Return the [X, Y] coordinate for the center point of the cell that contains the specified text.  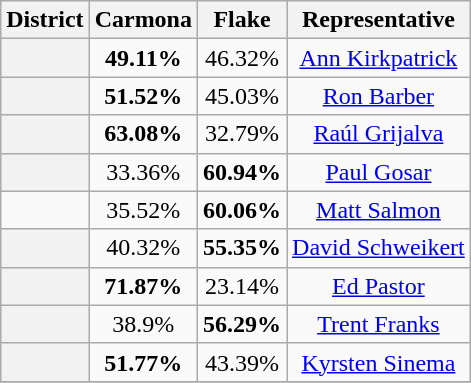
32.79% [242, 134]
Ed Pastor [379, 286]
45.03% [242, 96]
60.94% [242, 172]
Carmona [143, 20]
Raúl Grijalva [379, 134]
63.08% [143, 134]
55.35% [242, 248]
56.29% [242, 324]
51.52% [143, 96]
Flake [242, 20]
49.11% [143, 58]
23.14% [242, 286]
Trent Franks [379, 324]
35.52% [143, 210]
38.9% [143, 324]
Matt Salmon [379, 210]
51.77% [143, 362]
District [45, 20]
David Schweikert [379, 248]
Kyrsten Sinema [379, 362]
Ann Kirkpatrick [379, 58]
46.32% [242, 58]
43.39% [242, 362]
60.06% [242, 210]
Ron Barber [379, 96]
71.87% [143, 286]
33.36% [143, 172]
Paul Gosar [379, 172]
Representative [379, 20]
40.32% [143, 248]
